Locate the cell with the specified text and output its [x, y] center coordinate. 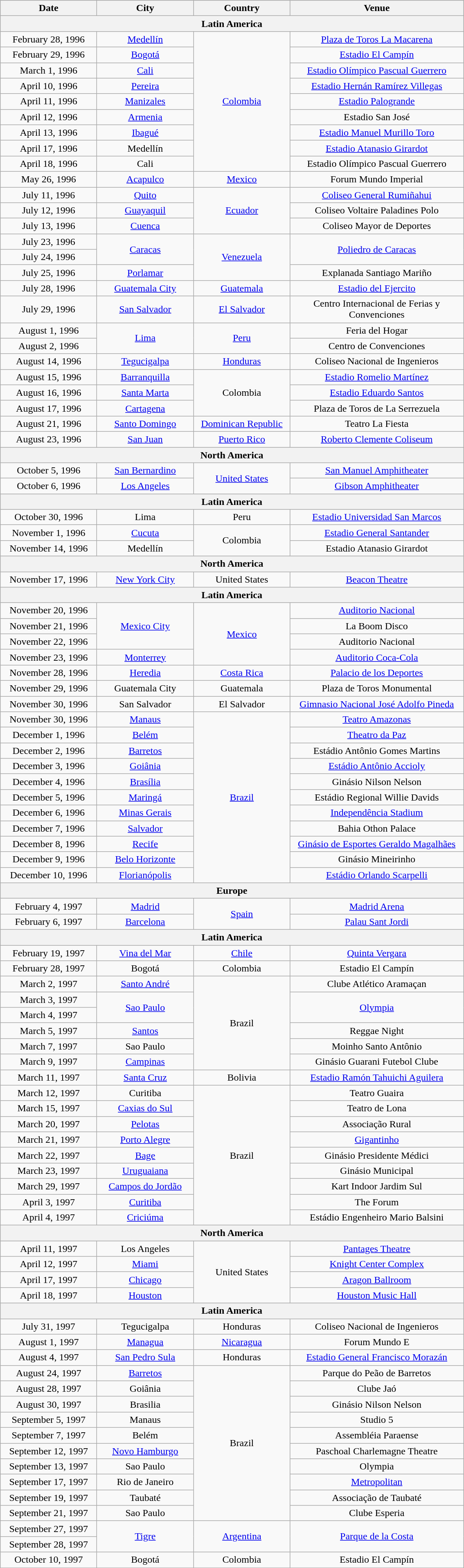
Puerto Rico [242, 439]
November 21, 1996 [49, 626]
Centro Internacional de Ferias y Convenciones [377, 309]
July 13, 1996 [49, 226]
December 10, 1996 [49, 875]
April 10, 1996 [49, 86]
Clube Esperia [377, 1513]
Chicago [145, 1280]
Brasilia [145, 1404]
Tigre [145, 1537]
March 9, 1997 [49, 1062]
Associação Rural [377, 1124]
Palau Sant Jordi [377, 922]
San Manuel Amphitheater [377, 471]
April 12, 1997 [49, 1264]
August 15, 1996 [49, 377]
March 15, 1997 [49, 1108]
September 21, 1997 [49, 1513]
Reggae Night [377, 1031]
Ginásio Municipal [377, 1171]
Mexico City [145, 626]
Plaza de Toros La Macarena [377, 39]
Spain [242, 914]
July 11, 1996 [49, 195]
Venue [377, 8]
The Forum [377, 1202]
Estadio Romelio Martínez [377, 377]
August 23, 1996 [49, 439]
April 3, 1997 [49, 1202]
Rio de Janeiro [145, 1482]
Santa Marta [145, 393]
Estadio General Francisco Morazán [377, 1357]
August 2, 1996 [49, 346]
December 6, 1996 [49, 813]
Metropolitan [377, 1482]
Teatro Amazonas [377, 720]
Centro de Convenciones [377, 346]
March 7, 1997 [49, 1046]
Salvador [145, 828]
Florianópolis [145, 875]
February 19, 1997 [49, 953]
Acapulco [145, 179]
Madrid [145, 906]
Estadio Palogrande [377, 101]
April 4, 1997 [49, 1218]
July 12, 1996 [49, 211]
Moinho Santo Antônio [377, 1046]
Clube Atlético Aramaçan [377, 984]
Taubaté [145, 1498]
Belo Horizonte [145, 859]
Explanada Santiago Mariño [377, 273]
July 31, 1997 [49, 1326]
Plaza de Toros Monumental [377, 688]
April 11, 1996 [49, 101]
City [145, 8]
March 3, 1997 [49, 1000]
March 29, 1997 [49, 1186]
Heredia [145, 673]
March 4, 1997 [49, 1015]
Santo Domingo [145, 424]
Cartagena [145, 408]
September 12, 1997 [49, 1451]
Auditorio Coca-Cola [377, 657]
March 1, 1996 [49, 70]
Knight Center Complex [377, 1264]
September 27, 1997 [49, 1529]
Quito [145, 195]
Miami [145, 1264]
March 12, 1997 [49, 1093]
August 4, 1997 [49, 1357]
September 17, 1997 [49, 1482]
Chile [242, 953]
Houston [145, 1295]
April 13, 1996 [49, 132]
November 20, 1996 [49, 610]
Estádio Orlando Scarpelli [377, 875]
Estadio Manuel Murillo Toro [377, 132]
Estadio Hernán Ramírez Villegas [377, 86]
Bahia Othon Palace [377, 828]
Quinta Vergara [377, 953]
February 29, 1996 [49, 55]
February 6, 1997 [49, 922]
August 1, 1996 [49, 330]
Plaza de Toros de La Serrezuela [377, 408]
December 7, 1996 [49, 828]
Venezuela [242, 257]
Manizales [145, 101]
Estadio Eduardo Santos [377, 393]
October 6, 1996 [49, 486]
Assembléia Paraense [377, 1435]
Theatro da Paz [377, 735]
December 2, 1996 [49, 751]
San Bernardino [145, 471]
August 21, 1996 [49, 424]
Europe [232, 891]
August 24, 1997 [49, 1373]
April 17, 1996 [49, 148]
July 28, 1996 [49, 288]
Cucuta [145, 533]
September 19, 1997 [49, 1498]
Campinas [145, 1062]
December 9, 1996 [49, 859]
March 21, 1997 [49, 1140]
August 30, 1997 [49, 1404]
Argentina [242, 1537]
Porlamar [145, 273]
Parque de la Costa [377, 1537]
Barranquilla [145, 377]
Estadio del Ejercito [377, 288]
Santos [145, 1031]
Country [242, 8]
Aragon Ballroom [377, 1280]
August 16, 1996 [49, 393]
Recife [145, 844]
October 30, 1996 [49, 517]
Cuenca [145, 226]
Caracas [145, 249]
Gibson Amphitheater [377, 486]
Porto Alegre [145, 1140]
Ginásio de Esportes Geraldo Magalhães [377, 844]
Roberto Clemente Coliseum [377, 439]
Coliseo General Rumiñahui [377, 195]
New York City [145, 579]
September 5, 1997 [49, 1420]
Studio 5 [377, 1420]
Feria del Hogar [377, 330]
April 18, 1997 [49, 1295]
Coliseo Voltaire Paladines Polo [377, 211]
March 23, 1997 [49, 1171]
Uruguaiana [145, 1171]
San Juan [145, 439]
August 1, 1997 [49, 1342]
March 11, 1997 [49, 1077]
July 23, 1996 [49, 242]
Ibagué [145, 132]
Estádio Antônio Gomes Martins [377, 751]
March 20, 1997 [49, 1124]
November 28, 1996 [49, 673]
November 23, 1996 [49, 657]
Santa Cruz [145, 1077]
February 28, 1996 [49, 39]
Monterrey [145, 657]
November 29, 1996 [49, 688]
December 1, 1996 [49, 735]
Gimnasio Nacional José Adolfo Pineda [377, 704]
March 2, 1997 [49, 984]
Caxias do Sul [145, 1108]
Bolivia [242, 1077]
Brasília [145, 782]
Guayaquil [145, 211]
December 8, 1996 [49, 844]
Nicaragua [242, 1342]
Minas Gerais [145, 813]
November 1, 1996 [49, 533]
Maringá [145, 797]
February 28, 1997 [49, 969]
Teatro La Fiesta [377, 424]
Teatro Guaira [377, 1093]
Forum Mundo Imperial [377, 179]
March 22, 1997 [49, 1155]
November 17, 1996 [49, 579]
Costa Rica [242, 673]
Pereira [145, 86]
September 28, 1997 [49, 1544]
Pantages Theatre [377, 1249]
Ecuador [242, 211]
Kart Indoor Jardim Sul [377, 1186]
April 11, 1997 [49, 1249]
November 14, 1996 [49, 548]
August 28, 1997 [49, 1389]
Madrid Arena [377, 906]
Estádio Regional Willie Davids [377, 797]
July 24, 1996 [49, 257]
Ginásio Mineirinho [377, 859]
Novo Hamburgo [145, 1451]
Estádio Antônio Accioly [377, 766]
Teatro de Lona [377, 1108]
August 17, 1996 [49, 408]
December 4, 1996 [49, 782]
Estádio Engenheiro Mario Balsini [377, 1218]
Bage [145, 1155]
Barcelona [145, 922]
April 17, 1997 [49, 1280]
Gigantinho [377, 1140]
March 5, 1997 [49, 1031]
July 25, 1996 [49, 273]
Ginásio Guarani Futebol Clube [377, 1062]
Santo André [145, 984]
Beacon Theatre [377, 579]
September 7, 1997 [49, 1435]
Clube Jaó [377, 1389]
May 26, 1996 [49, 179]
Estadio San José [377, 117]
Estadio General Santander [377, 533]
Estadio Universidad San Marcos [377, 517]
October 5, 1996 [49, 471]
December 3, 1996 [49, 766]
San Pedro Sula [145, 1357]
Date [49, 8]
July 29, 1996 [49, 309]
Palacio de los Deportes [377, 673]
August 14, 1996 [49, 361]
Poliedro de Caracas [377, 249]
Armenia [145, 117]
Dominican Republic [242, 424]
La Boom Disco [377, 626]
Coliseo Mayor de Deportes [377, 226]
Associação de Taubaté [377, 1498]
October 10, 1997 [49, 1560]
Estadio Ramón Tahuichi Aguilera [377, 1077]
Independência Stadium [377, 813]
November 22, 1996 [49, 642]
Pelotas [145, 1124]
February 4, 1997 [49, 906]
Criciúma [145, 1218]
April 18, 1996 [49, 164]
Forum Mundo E [377, 1342]
Paschoal Charlemagne Theatre [377, 1451]
December 5, 1996 [49, 797]
April 12, 1996 [49, 117]
September 13, 1997 [49, 1467]
Ginásio Presidente Médici [377, 1155]
Houston Music Hall [377, 1295]
Managua [145, 1342]
Parque do Peão de Barretos [377, 1373]
Campos do Jordão [145, 1186]
Vina del Mar [145, 953]
